Extract the (x, y) coordinate from the center of the cell holding the provided text.  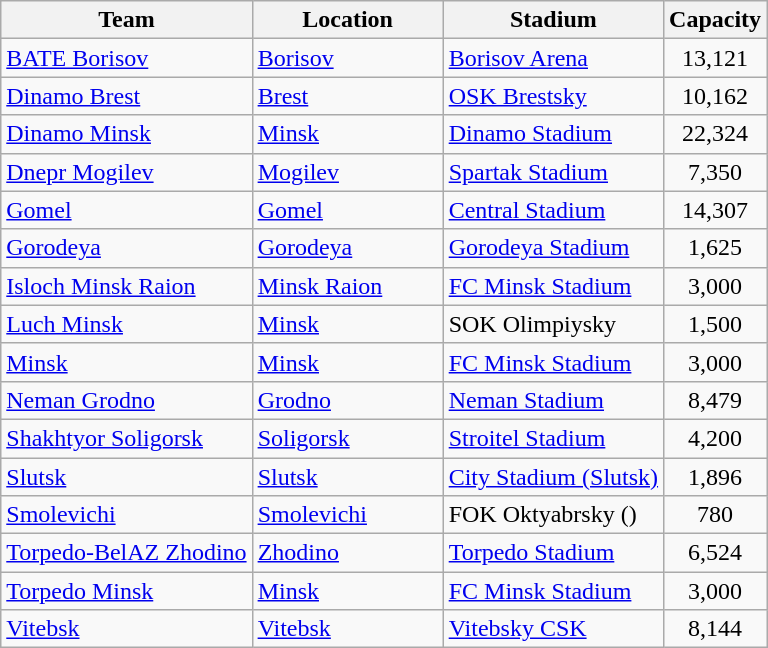
22,324 (716, 134)
6,524 (716, 553)
780 (716, 515)
City Stadium (Slutsk) (553, 477)
Vitebsky CSK (553, 629)
Luch Minsk (126, 324)
Minsk Raion (348, 286)
Soligorsk (348, 438)
Shakhtyor Soligorsk (126, 438)
Capacity (716, 20)
4,200 (716, 438)
Central Stadium (553, 210)
Grodno (348, 400)
8,479 (716, 400)
Neman Grodno (126, 400)
8,144 (716, 629)
Brest (348, 96)
13,121 (716, 58)
1,500 (716, 324)
Mogilev (348, 172)
BATE Borisov (126, 58)
Torpedo Stadium (553, 553)
Spartak Stadium (553, 172)
Stroitel Stadium (553, 438)
Zhodino (348, 553)
14,307 (716, 210)
Team (126, 20)
Borisov Arena (553, 58)
FOK Oktyabrsky () (553, 515)
Dinamo Brest (126, 96)
1,625 (716, 248)
OSK Brestsky (553, 96)
Borisov (348, 58)
Gorodeya Stadium (553, 248)
Dinamo Stadium (553, 134)
Neman Stadium (553, 400)
Dnepr Mogilev (126, 172)
7,350 (716, 172)
Torpedo-BelAZ Zhodino (126, 553)
Stadium (553, 20)
SOK Olimpiysky (553, 324)
Torpedo Minsk (126, 591)
Dinamo Minsk (126, 134)
10,162 (716, 96)
1,896 (716, 477)
Isloch Minsk Raion (126, 286)
Location (348, 20)
